Capture the cell that displays the provided text and extract its (x, y) central coordinate. 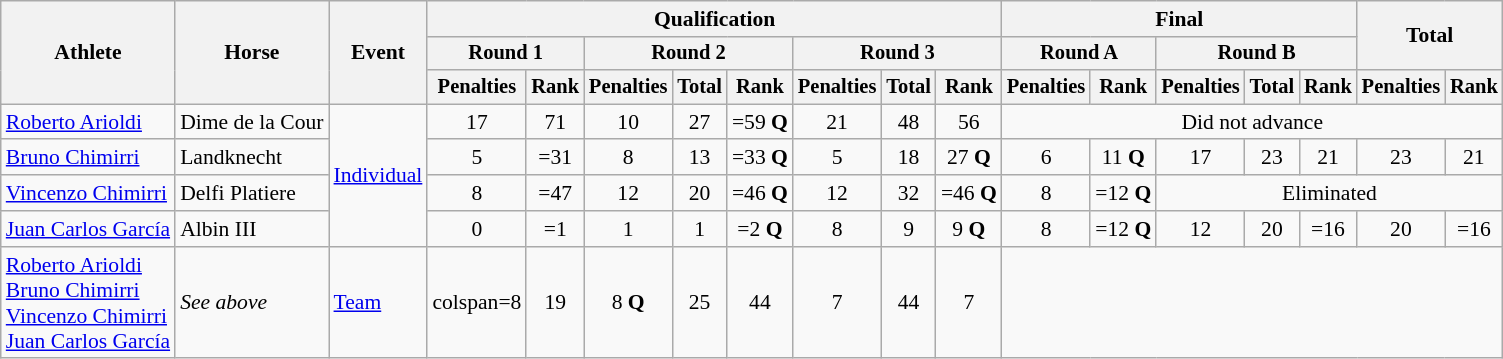
=31 (555, 158)
Event (378, 52)
8 Q (628, 303)
=2 Q (760, 229)
32 (908, 193)
=33 Q (760, 158)
Final (1180, 19)
See above (252, 303)
Horse (252, 52)
11 Q (1123, 158)
Dime de la Cour (252, 122)
18 (908, 158)
71 (555, 122)
10 (628, 122)
13 (700, 158)
Round A (1079, 54)
Round 2 (688, 54)
Athlete (88, 52)
Landknecht (252, 158)
Round 3 (898, 54)
=1 (555, 229)
Juan Carlos García (88, 229)
Roberto ArioldiBruno ChimirriVincenzo ChimirriJuan Carlos García (88, 303)
Vincenzo Chimirri (88, 193)
25 (700, 303)
Albin III (252, 229)
Did not advance (1252, 122)
48 (908, 122)
Round B (1256, 54)
27 Q (969, 158)
0 (476, 229)
27 (700, 122)
56 (969, 122)
Qualification (714, 19)
Individual (378, 175)
colspan=8 (476, 303)
Round 1 (506, 54)
Bruno Chimirri (88, 158)
6 (1046, 158)
Team (378, 303)
Delfi Platiere (252, 193)
=47 (555, 193)
=59 Q (760, 122)
9 Q (969, 229)
9 (908, 229)
Roberto Arioldi (88, 122)
19 (555, 303)
Eliminated (1329, 193)
